Extract the [x, y] coordinate from the center of the cell holding the provided text.  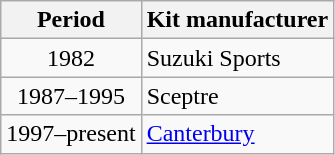
Canterbury [238, 134]
Suzuki Sports [238, 58]
Kit manufacturer [238, 20]
Period [71, 20]
Sceptre [238, 96]
1987–1995 [71, 96]
1982 [71, 58]
1997–present [71, 134]
